Provide the (X, Y) coordinate of the cell's center where the given text is located.  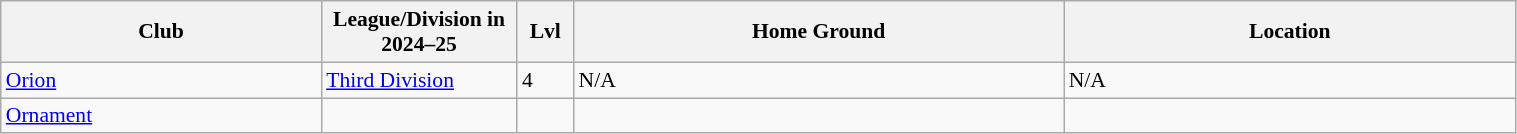
Orion (161, 80)
Third Division (419, 80)
Club (161, 32)
Home Ground (819, 32)
Lvl (546, 32)
League/Division in 2024–25 (419, 32)
4 (546, 80)
Location (1290, 32)
Ornament (161, 116)
